Search for the cell housing the specified text and yield its (X, Y) center coordinate. 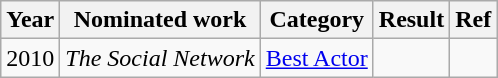
Best Actor (316, 58)
Result (411, 20)
2010 (30, 58)
The Social Network (160, 58)
Year (30, 20)
Category (316, 20)
Ref (474, 20)
Nominated work (160, 20)
